Determine the (x, y) coordinate at the center of the cell enclosing the given text.  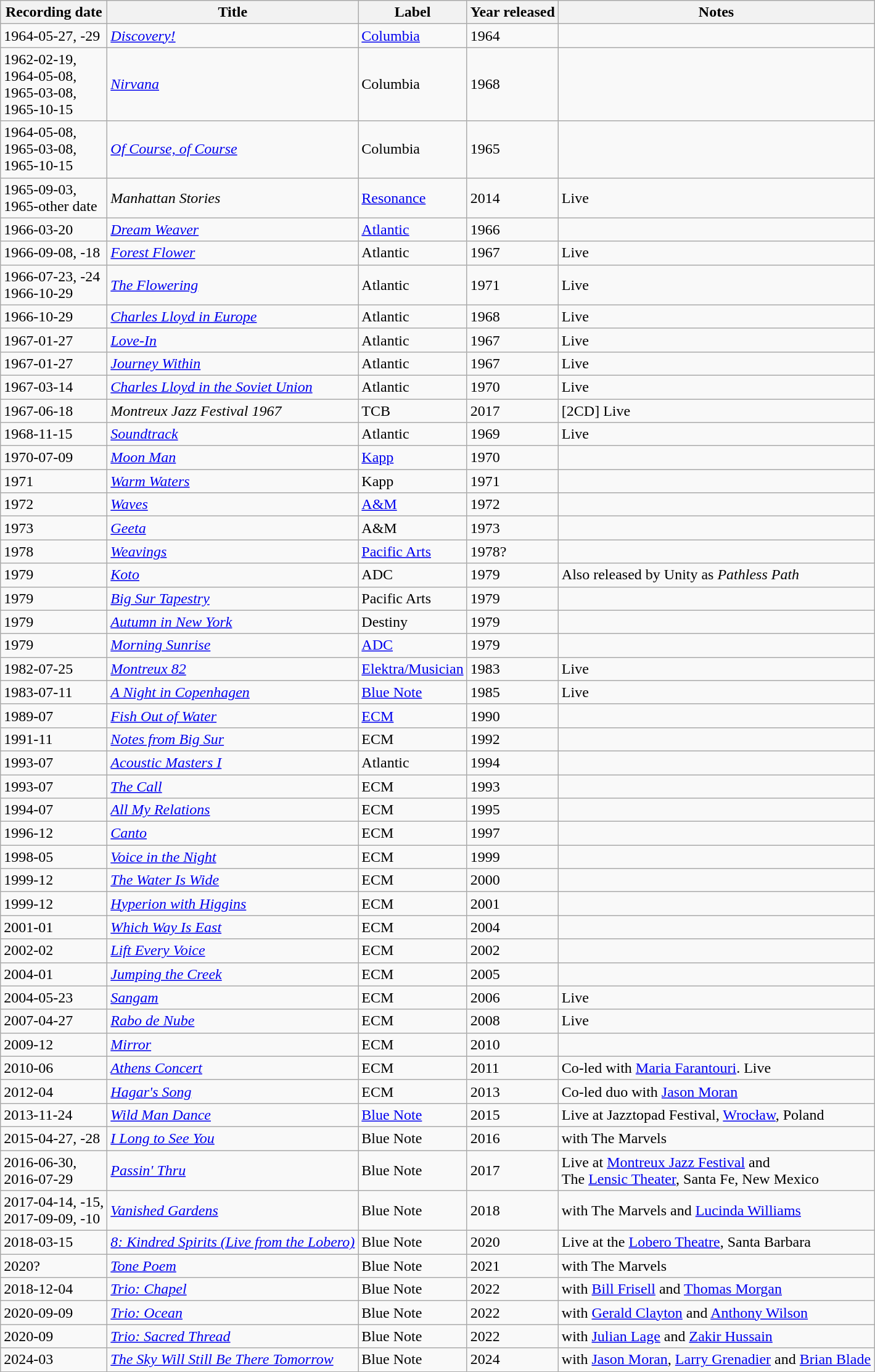
Passin' Thru (233, 1170)
Acoustic Masters I (233, 762)
Discovery! (233, 36)
2015 (512, 1115)
Moon Man (233, 458)
with Julian Lage and Zakir Hussain (716, 1336)
1970-07-09 (54, 458)
Manhattan Stories (233, 197)
1990 (512, 716)
I Long to See You (233, 1138)
Trio: Sacred Thread (233, 1336)
2002 (512, 951)
2016 (512, 1138)
Morning Sunrise (233, 645)
Voice in the Night (233, 857)
Canto (233, 833)
1998-05 (54, 857)
Lift Every Voice (233, 951)
The Flowering (233, 285)
1964-05-08, 1965-03-08, 1965-10-15 (54, 149)
2004-01 (54, 974)
Mirror (233, 1044)
Trio: Chapel (233, 1289)
Label (413, 12)
1992 (512, 739)
2017-04-14, -15, 2017-09-09, -10 (54, 1210)
2007-04-27 (54, 1021)
Of Course, of Course (233, 149)
1966-09-08, -18 (54, 253)
Montreux Jazz Festival 1967 (233, 410)
2010 (512, 1044)
Warm Waters (233, 481)
1966-07-23, -241966-10-29 (54, 285)
Which Way Is East (233, 927)
2020? (54, 1266)
1962-02-19, 1964-05-08, 1965-03-08, 1965-10-15 (54, 84)
Notes from Big Sur (233, 739)
2008 (512, 1021)
1994-07 (54, 810)
2009-12 (54, 1044)
2011 (512, 1068)
2004-05-23 (54, 998)
Sangam (233, 998)
Soundtrack (233, 434)
1994 (512, 762)
2001-01 (54, 927)
1965-09-03, 1965-other date (54, 197)
2018-12-04 (54, 1289)
Athens Concert (233, 1068)
2018 (512, 1210)
Waves (233, 505)
1985 (512, 692)
1989-07 (54, 716)
Weavings (233, 552)
Vanished Gardens (233, 1210)
1968-11-15 (54, 434)
1969 (512, 434)
2002-02 (54, 951)
2013-11-24 (54, 1115)
1967-03-14 (54, 387)
Wild Man Dance (233, 1115)
1964 (512, 36)
Rabo de Nube (233, 1021)
Autumn in New York (233, 622)
Year released (512, 12)
with The Marvels and Lucinda Williams (716, 1210)
2006 (512, 998)
Live at the Lobero Theatre, Santa Barbara (716, 1242)
Co-led duo with Jason Moran (716, 1091)
with Bill Frisell and Thomas Morgan (716, 1289)
2010-06 (54, 1068)
The Sky Will Still Be There Tomorrow (233, 1360)
2015-04-27, -28 (54, 1138)
Forest Flower (233, 253)
8: Kindred Spirits (Live from the Lobero) (233, 1242)
1993 (512, 787)
Co-led with Maria Farantouri. Live (716, 1068)
1967-06-18 (54, 410)
Tone Poem (233, 1266)
Fish Out of Water (233, 716)
Trio: Ocean (233, 1313)
Geeta (233, 528)
1978 (54, 552)
1983-07-11 (54, 692)
1995 (512, 810)
2013 (512, 1091)
All My Relations (233, 810)
2020-09-09 (54, 1313)
2024-03 (54, 1360)
Destiny (413, 622)
Live at Montreux Jazz Festival and The Lensic Theater, Santa Fe, New Mexico (716, 1170)
Journey Within (233, 363)
The Call (233, 787)
with Jason Moran, Larry Grenadier and Brian Blade (716, 1360)
1964-05-27, -29 (54, 36)
2014 (512, 197)
Notes (716, 12)
2000 (512, 880)
2020-09 (54, 1336)
1999 (512, 857)
Jumping the Creek (233, 974)
A Night in Copenhagen (233, 692)
Title (233, 12)
with Gerald Clayton and Anthony Wilson (716, 1313)
1965 (512, 149)
1966-10-29 (54, 316)
2018-03-15 (54, 1242)
Charles Lloyd in the Soviet Union (233, 387)
[2CD] Live (716, 410)
2012-04 (54, 1091)
2004 (512, 927)
Montreux 82 (233, 669)
1966-03-20 (54, 229)
1966 (512, 229)
2024 (512, 1360)
Also released by Unity as Pathless Path (716, 575)
Dream Weaver (233, 229)
2001 (512, 904)
Elektra/Musician (413, 669)
2021 (512, 1266)
1996-12 (54, 833)
1991-11 (54, 739)
Live at Jazztopad Festival, Wrocław, Poland (716, 1115)
Hyperion with Higgins (233, 904)
Nirvana (233, 84)
2020 (512, 1242)
Love-In (233, 340)
1997 (512, 833)
Charles Lloyd in Europe (233, 316)
2016-06-30, 2016-07-29 (54, 1170)
2005 (512, 974)
Recording date (54, 12)
The Water Is Wide (233, 880)
TCB (413, 410)
Resonance (413, 197)
Big Sur Tapestry (233, 598)
Koto (233, 575)
1982-07-25 (54, 669)
1983 (512, 669)
Hagar's Song (233, 1091)
1978? (512, 552)
